Return the [x, y] coordinate for the center point of the cell that contains the specified text.  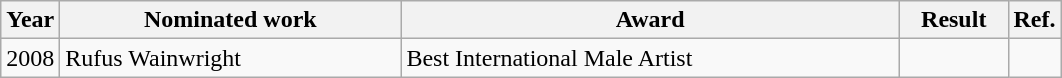
Award [650, 20]
2008 [30, 58]
Rufus Wainwright [230, 58]
Nominated work [230, 20]
Best International Male Artist [650, 58]
Ref. [1034, 20]
Result [954, 20]
Year [30, 20]
